For the text-containing cell, return its midpoint in [X, Y] coordinate format. 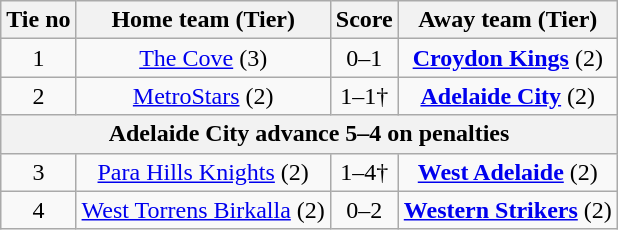
1–1† [364, 96]
0–2 [364, 210]
1–4† [364, 172]
Away team (Tier) [508, 20]
2 [38, 96]
Para Hills Knights (2) [203, 172]
Adelaide City (2) [508, 96]
Tie no [38, 20]
0–1 [364, 58]
3 [38, 172]
Home team (Tier) [203, 20]
Croydon Kings (2) [508, 58]
Score [364, 20]
4 [38, 210]
Adelaide City advance 5–4 on penalties [310, 134]
1 [38, 58]
The Cove (3) [203, 58]
West Torrens Birkalla (2) [203, 210]
Western Strikers (2) [508, 210]
West Adelaide (2) [508, 172]
MetroStars (2) [203, 96]
